Return (X, Y) of the center of cell containing provided text 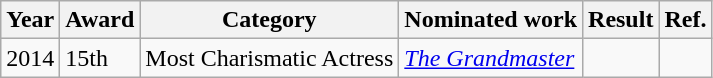
Category (270, 20)
Most Charismatic Actress (270, 58)
The Grandmaster (491, 58)
2014 (30, 58)
15th (100, 58)
Nominated work (491, 20)
Result (621, 20)
Award (100, 20)
Year (30, 20)
Ref. (686, 20)
